Find where the given text appears and provide that cell's center as (X, Y) coordinate. 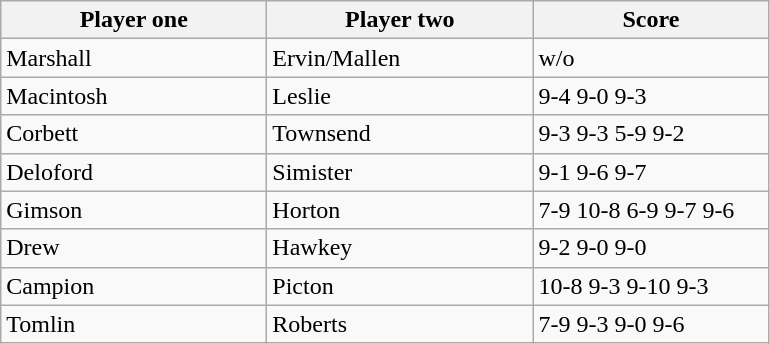
9-1 9-6 9-7 (651, 172)
Simister (400, 172)
Horton (400, 210)
Player two (400, 20)
9-4 9-0 9-3 (651, 96)
Roberts (400, 324)
10-8 9-3 9-10 9-3 (651, 286)
Macintosh (134, 96)
Leslie (400, 96)
Deloford (134, 172)
Townsend (400, 134)
7-9 10-8 6-9 9-7 9-6 (651, 210)
9-2 9-0 9-0 (651, 248)
Player one (134, 20)
7-9 9-3 9-0 9-6 (651, 324)
Corbett (134, 134)
Hawkey (400, 248)
Drew (134, 248)
Ervin/Mallen (400, 58)
Marshall (134, 58)
Gimson (134, 210)
Tomlin (134, 324)
9-3 9-3 5-9 9-2 (651, 134)
Picton (400, 286)
w/o (651, 58)
Campion (134, 286)
Score (651, 20)
